Locate the cell with the specified text and output its (x, y) center coordinate. 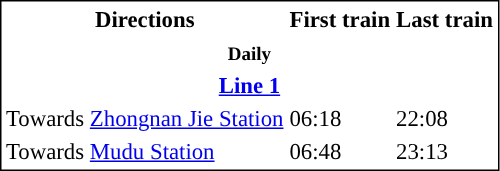
06:48 (340, 151)
Daily (249, 53)
Towards Zhongnan Jie Station (144, 119)
06:18 (340, 119)
Directions (144, 19)
First train (340, 19)
Towards Mudu Station (144, 151)
22:08 (445, 119)
Last train (445, 19)
Line 1 (249, 85)
23:13 (445, 151)
